Output the (X, Y) coordinate of the center of the cell containing the given text.  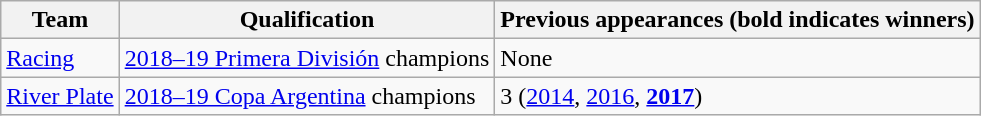
2018–19 Primera División champions (307, 58)
None (738, 58)
Racing (60, 58)
River Plate (60, 96)
2018–19 Copa Argentina champions (307, 96)
Previous appearances (bold indicates winners) (738, 20)
3 (2014, 2016, 2017) (738, 96)
Qualification (307, 20)
Team (60, 20)
